Locate the cell with the specified text and output its [x, y] center coordinate. 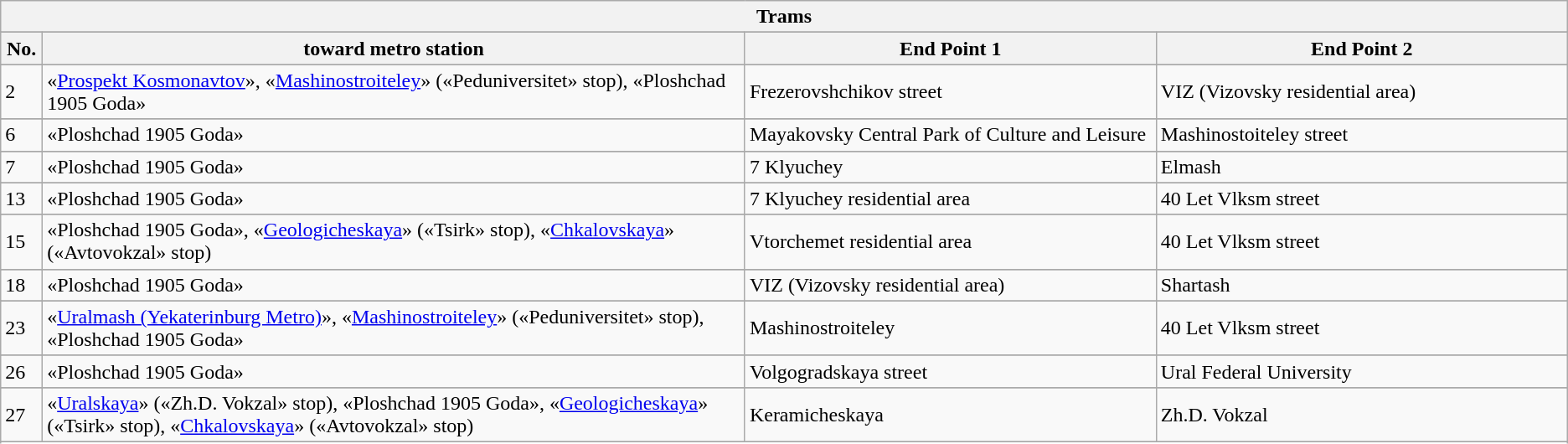
Mashinostroiteley [950, 328]
7 [22, 167]
Elmash [1362, 167]
«Prospekt Kosmonavtov», «Mashinostroiteley» («Peduniversitet» stop), «Ploshchad 1905 Goda» [394, 92]
Vtorchemet residential area [950, 241]
7 Klyuchey residential area [950, 199]
23 [22, 328]
26 [22, 371]
6 [22, 135]
End Point 2 [1362, 49]
Volgogradskaya street [950, 371]
End Point 1 [950, 49]
27 [22, 414]
Zh.D. Vokzal [1362, 414]
toward metro station [394, 49]
Frezerovshchikov street [950, 92]
Keramicheskaya [950, 414]
Mayakovsky Central Park of Culture and Leisure [950, 135]
Mashinostoiteley street [1362, 135]
«Ploshchad 1905 Goda», «Geologicheskaya» («Tsirk» stop), «Chkalovskaya» («Avtovokzal» stop) [394, 241]
15 [22, 241]
Ural Federal University [1362, 371]
Shartash [1362, 285]
13 [22, 199]
7 Klyuchey [950, 167]
Trams [784, 17]
18 [22, 285]
«Uralmash (Yekaterinburg Metro)», «Mashinostroiteley» («Peduniversitet» stop), «Ploshchad 1905 Goda» [394, 328]
No. [22, 49]
«Uralskaya» («Zh.D. Vokzal» stop), «Ploshchad 1905 Goda», «Geologicheskaya» («Tsirk» stop), «Chkalovskaya» («Avtovokzal» stop) [394, 414]
2 [22, 92]
